Find where the given text appears and provide that cell's center as (X, Y) coordinate. 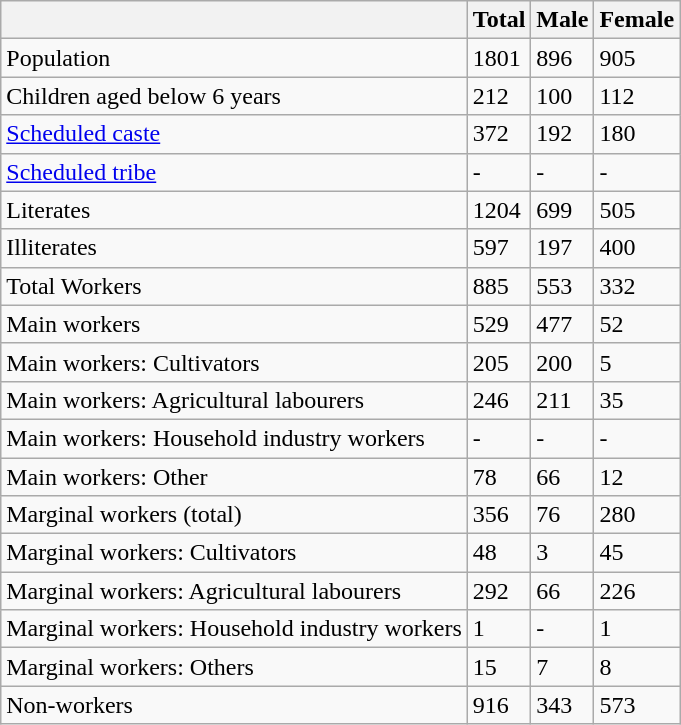
885 (499, 286)
505 (637, 210)
205 (499, 362)
76 (562, 515)
Marginal workers: Cultivators (234, 553)
197 (562, 248)
200 (562, 362)
52 (637, 324)
Population (234, 58)
1801 (499, 58)
Main workers (234, 324)
48 (499, 553)
8 (637, 667)
3 (562, 553)
Female (637, 20)
896 (562, 58)
5 (637, 362)
280 (637, 515)
292 (499, 591)
Total Workers (234, 286)
Children aged below 6 years (234, 96)
916 (499, 705)
Scheduled caste (234, 134)
699 (562, 210)
226 (637, 591)
Male (562, 20)
Marginal workers (total) (234, 515)
100 (562, 96)
372 (499, 134)
12 (637, 477)
Marginal workers: Household industry workers (234, 629)
Total (499, 20)
15 (499, 667)
246 (499, 400)
597 (499, 248)
400 (637, 248)
905 (637, 58)
356 (499, 515)
Main workers: Cultivators (234, 362)
477 (562, 324)
45 (637, 553)
Main workers: Other (234, 477)
553 (562, 286)
35 (637, 400)
Literates (234, 210)
211 (562, 400)
332 (637, 286)
Scheduled tribe (234, 172)
Illiterates (234, 248)
Non-workers (234, 705)
7 (562, 667)
1204 (499, 210)
Marginal workers: Others (234, 667)
112 (637, 96)
Marginal workers: Agricultural labourers (234, 591)
212 (499, 96)
192 (562, 134)
180 (637, 134)
343 (562, 705)
529 (499, 324)
Main workers: Agricultural labourers (234, 400)
Main workers: Household industry workers (234, 438)
78 (499, 477)
573 (637, 705)
